Extract the [X, Y] coordinate from the center of the cell holding the provided text.  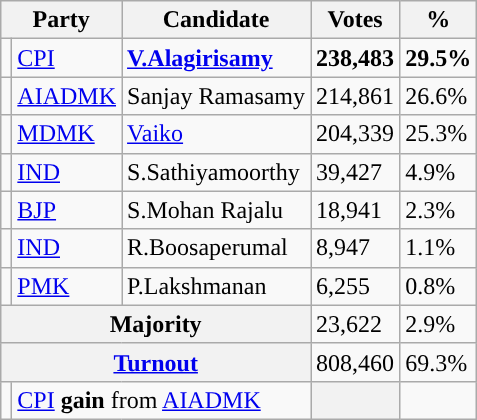
P.Lakshmanan [216, 286]
V.Alagirisamy [216, 58]
214,861 [356, 96]
Majority [156, 324]
PMK [67, 286]
2.9% [438, 324]
18,941 [356, 210]
23,622 [356, 324]
Sanjay Ramasamy [216, 96]
Turnout [156, 362]
CPI [67, 58]
1.1% [438, 248]
S.Sathiyamoorthy [216, 172]
6,255 [356, 286]
808,460 [356, 362]
% [438, 20]
MDMK [67, 134]
R.Boosaperumal [216, 248]
Party [62, 20]
S.Mohan Rajalu [216, 210]
Votes [356, 20]
69.3% [438, 362]
8,947 [356, 248]
2.3% [438, 210]
Vaiko [216, 134]
238,483 [356, 58]
204,339 [356, 134]
39,427 [356, 172]
CPI gain from AIADMK [162, 400]
26.6% [438, 96]
29.5% [438, 58]
Candidate [216, 20]
25.3% [438, 134]
4.9% [438, 172]
0.8% [438, 286]
AIADMK [67, 96]
BJP [67, 210]
